Identify which cell holds the provided text, then report its [X, Y] central coordinate. 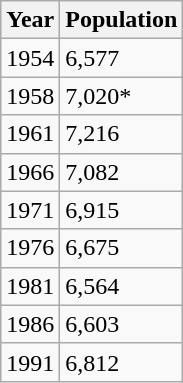
Population [122, 20]
6,577 [122, 58]
1961 [30, 134]
Year [30, 20]
1958 [30, 96]
6,603 [122, 324]
1976 [30, 248]
6,564 [122, 286]
6,675 [122, 248]
1971 [30, 210]
6,915 [122, 210]
1986 [30, 324]
1991 [30, 362]
1981 [30, 286]
7,216 [122, 134]
6,812 [122, 362]
1954 [30, 58]
7,082 [122, 172]
1966 [30, 172]
7,020* [122, 96]
